Provide the [X, Y] coordinate of the cell's center where the given text is located.  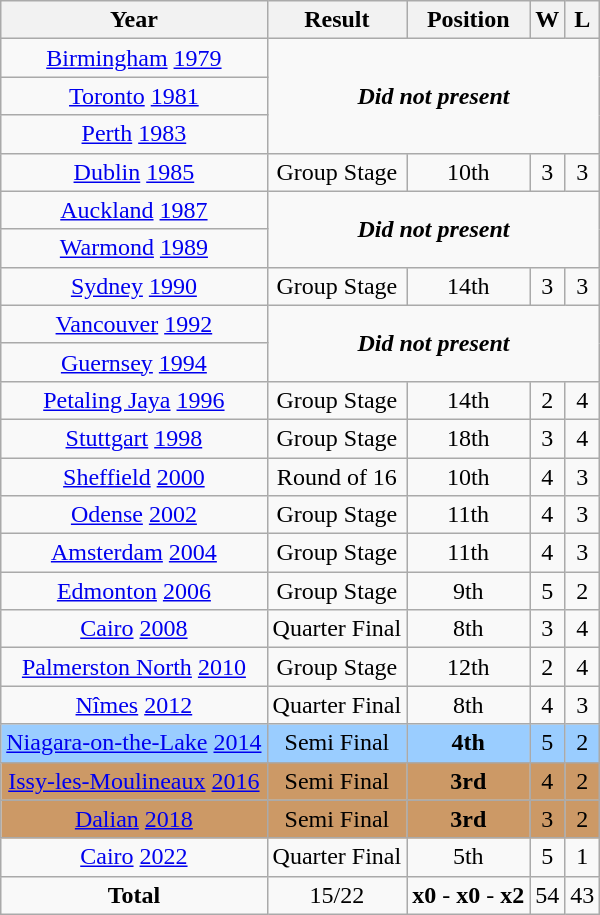
4th [468, 743]
Cairo 2022 [134, 857]
Total [134, 895]
Amsterdam 2004 [134, 553]
Result [337, 20]
Palmerston North 2010 [134, 667]
Perth 1983 [134, 134]
Odense 2002 [134, 515]
Dalian 2018 [134, 819]
5th [468, 857]
Toronto 1981 [134, 96]
Issy-les-Moulineaux 2016 [134, 781]
Petaling Jaya 1996 [134, 400]
x0 - x0 - x2 [468, 895]
Sheffield 2000 [134, 477]
Dublin 1985 [134, 172]
Warmond 1989 [134, 248]
Round of 16 [337, 477]
15/22 [337, 895]
Auckland 1987 [134, 210]
Niagara-on-the-Lake 2014 [134, 743]
9th [468, 591]
43 [582, 895]
Stuttgart 1998 [134, 438]
Year [134, 20]
Birmingham 1979 [134, 58]
Edmonton 2006 [134, 591]
Position [468, 20]
18th [468, 438]
Cairo 2008 [134, 629]
L [582, 20]
54 [548, 895]
12th [468, 667]
Nîmes 2012 [134, 705]
W [548, 20]
Sydney 1990 [134, 286]
Guernsey 1994 [134, 362]
1 [582, 857]
Vancouver 1992 [134, 324]
